Identify which cell holds the provided text, then report its (x, y) central coordinate. 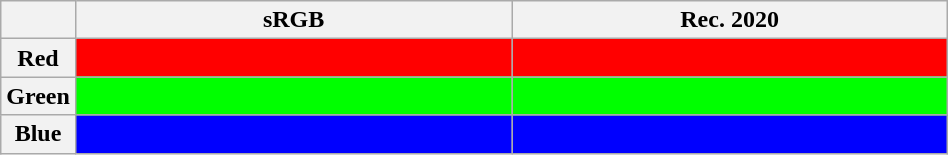
Rec. 2020 (730, 20)
Red (38, 58)
sRGB (294, 20)
Green (38, 96)
Blue (38, 134)
